Return the [x, y] coordinate for the center point of the cell that contains the specified text.  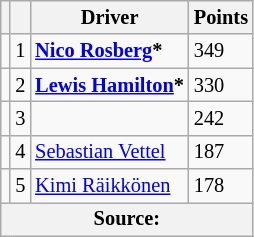
3 [20, 118]
178 [221, 186]
349 [221, 51]
Source: [127, 219]
Points [221, 17]
Nico Rosberg* [110, 51]
Sebastian Vettel [110, 152]
Lewis Hamilton* [110, 85]
187 [221, 152]
4 [20, 152]
2 [20, 85]
Driver [110, 17]
242 [221, 118]
1 [20, 51]
5 [20, 186]
Kimi Räikkönen [110, 186]
330 [221, 85]
